Provide the [x, y] coordinate of the cell's center where the given text is located.  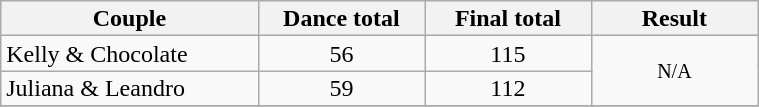
Dance total [341, 18]
Couple [130, 18]
112 [508, 88]
115 [508, 54]
N/A [674, 71]
Final total [508, 18]
Result [674, 18]
59 [341, 88]
Kelly & Chocolate [130, 54]
Juliana & Leandro [130, 88]
56 [341, 54]
